Scan for the cell matching the given text and deliver its [X, Y] coordinate at center. 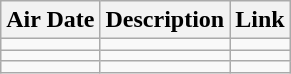
Description [165, 20]
Air Date [50, 20]
Link [260, 20]
